Identify which cell holds the provided text, then report its [x, y] central coordinate. 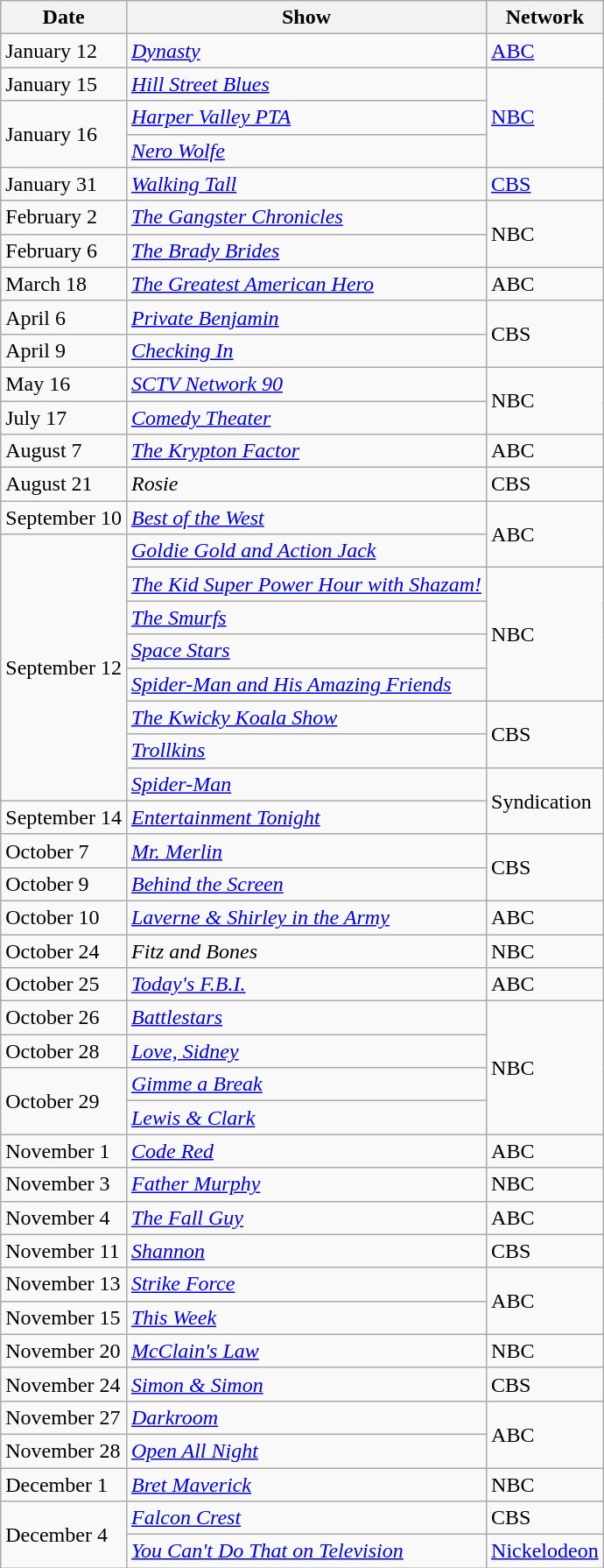
The Kid Super Power Hour with Shazam! [306, 584]
Syndication [545, 801]
The Kwicky Koala Show [306, 717]
Love, Sidney [306, 1051]
Entertainment Tonight [306, 817]
Private Benjamin [306, 317]
January 12 [64, 51]
Simon & Simon [306, 1384]
October 28 [64, 1051]
November 11 [64, 1251]
Battlestars [306, 1018]
Falcon Crest [306, 1518]
April 6 [64, 317]
McClain's Law [306, 1351]
Gimme a Break [306, 1084]
December 1 [64, 1485]
Best of the West [306, 518]
Nickelodeon [545, 1551]
Today's F.B.I. [306, 985]
Lewis & Clark [306, 1118]
Fitz and Bones [306, 950]
October 7 [64, 851]
August 7 [64, 451]
Bret Maverick [306, 1485]
The Greatest American Hero [306, 284]
Dynasty [306, 51]
Network [545, 18]
Spider-Man [306, 784]
May 16 [64, 384]
Goldie Gold and Action Jack [306, 551]
Harper Valley PTA [306, 117]
The Fall Guy [306, 1218]
October 25 [64, 985]
The Brady Brides [306, 251]
November 13 [64, 1284]
Father Murphy [306, 1184]
Nero Wolfe [306, 151]
This Week [306, 1317]
Date [64, 18]
April 9 [64, 350]
Laverne & Shirley in the Army [306, 917]
September 14 [64, 817]
October 10 [64, 917]
October 24 [64, 950]
Spider-Man and His Amazing Friends [306, 684]
The Krypton Factor [306, 451]
The Gangster Chronicles [306, 217]
Rosie [306, 484]
November 28 [64, 1451]
Space Stars [306, 651]
Behind the Screen [306, 884]
January 16 [64, 134]
Code Red [306, 1151]
November 15 [64, 1317]
November 4 [64, 1218]
Show [306, 18]
Walking Tall [306, 184]
January 31 [64, 184]
The Smurfs [306, 618]
Darkroom [306, 1417]
SCTV Network 90 [306, 384]
Shannon [306, 1251]
Open All Night [306, 1451]
Strike Force [306, 1284]
September 12 [64, 667]
September 10 [64, 518]
Comedy Theater [306, 418]
January 15 [64, 84]
Mr. Merlin [306, 851]
November 3 [64, 1184]
November 24 [64, 1384]
November 27 [64, 1417]
Hill Street Blues [306, 84]
November 1 [64, 1151]
November 20 [64, 1351]
October 29 [64, 1101]
July 17 [64, 418]
February 6 [64, 251]
You Can't Do That on Television [306, 1551]
October 26 [64, 1018]
Trollkins [306, 751]
October 9 [64, 884]
Checking In [306, 350]
December 4 [64, 1535]
February 2 [64, 217]
August 21 [64, 484]
March 18 [64, 284]
